For the text-containing cell, return its midpoint in (x, y) coordinate format. 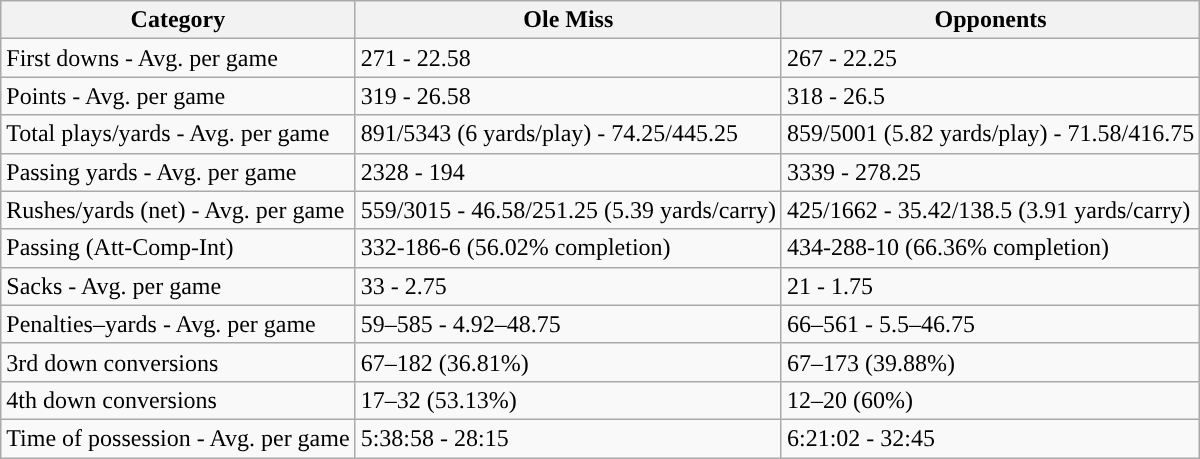
434-288-10 (66.36% completion) (990, 248)
17–32 (53.13%) (568, 400)
Total plays/yards - Avg. per game (178, 134)
Sacks - Avg. per game (178, 286)
12–20 (60%) (990, 400)
33 - 2.75 (568, 286)
2328 - 194 (568, 172)
21 - 1.75 (990, 286)
Passing yards - Avg. per game (178, 172)
Points - Avg. per game (178, 96)
859/5001 (5.82 yards/play) - 71.58/416.75 (990, 134)
59–585 - 4.92–48.75 (568, 324)
Ole Miss (568, 20)
Penalties–yards - Avg. per game (178, 324)
66–561 - 5.5–46.75 (990, 324)
318 - 26.5 (990, 96)
319 - 26.58 (568, 96)
332-186-6 (56.02% completion) (568, 248)
559/3015 - 46.58/251.25 (5.39 yards/carry) (568, 210)
Opponents (990, 20)
5:38:58 - 28:15 (568, 438)
6:21:02 - 32:45 (990, 438)
Passing (Att-Comp-Int) (178, 248)
891/5343 (6 yards/play) - 74.25/445.25 (568, 134)
267 - 22.25 (990, 58)
425/1662 - 35.42/138.5 (3.91 yards/carry) (990, 210)
Category (178, 20)
67–182 (36.81%) (568, 362)
Time of possession - Avg. per game (178, 438)
3339 - 278.25 (990, 172)
Rushes/yards (net) - Avg. per game (178, 210)
3rd down conversions (178, 362)
67–173 (39.88%) (990, 362)
First downs - Avg. per game (178, 58)
4th down conversions (178, 400)
271 - 22.58 (568, 58)
